Locate the cell with the specified text and output its [X, Y] center coordinate. 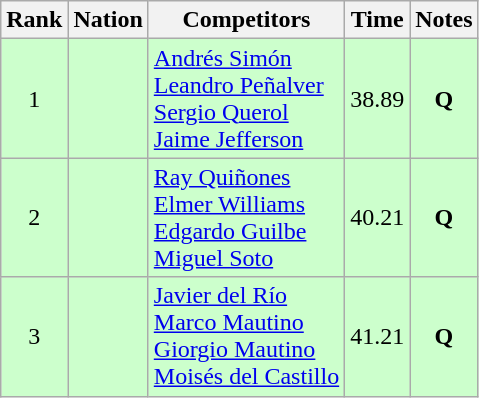
Javier del RíoMarco MautinoGiorgio MautinoMoisés del Castillo [246, 336]
2 [34, 218]
Time [378, 20]
Ray QuiñonesElmer WilliamsEdgardo GuilbeMiguel Soto [246, 218]
Andrés SimónLeandro PeñalverSergio QuerolJaime Jefferson [246, 98]
38.89 [378, 98]
3 [34, 336]
Competitors [246, 20]
Nation [108, 20]
41.21 [378, 336]
Notes [444, 20]
Rank [34, 20]
1 [34, 98]
40.21 [378, 218]
